Capture the cell that displays the provided text and extract its (x, y) central coordinate. 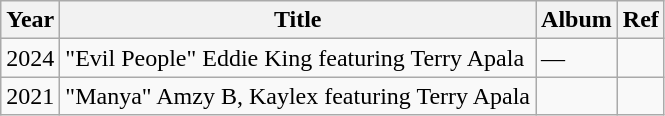
2024 (30, 58)
Title (298, 20)
Album (577, 20)
Year (30, 20)
— (577, 58)
2021 (30, 96)
"Evil People" Eddie King featuring Terry Apala (298, 58)
Ref (640, 20)
"Manya" Amzy B, Kaylex featuring Terry Apala (298, 96)
